Capture the cell that displays the provided text and extract its [X, Y] central coordinate. 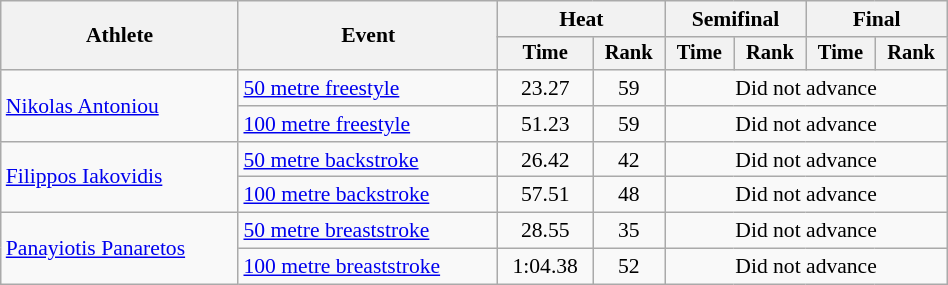
Event [368, 36]
48 [629, 195]
50 metre freestyle [368, 88]
Final [876, 19]
28.55 [546, 231]
Athlete [120, 36]
Heat [582, 19]
100 metre backstroke [368, 195]
26.42 [546, 160]
35 [629, 231]
42 [629, 160]
Filippos Iakovidis [120, 178]
50 metre backstroke [368, 160]
Panayiotis Panaretos [120, 248]
100 metre freestyle [368, 124]
Nikolas Antoniou [120, 106]
57.51 [546, 195]
50 metre breaststroke [368, 231]
100 metre breaststroke [368, 267]
1:04.38 [546, 267]
51.23 [546, 124]
23.27 [546, 88]
52 [629, 267]
Semifinal [736, 19]
